Provide the [X, Y] coordinate of the cell's center where the given text is located.  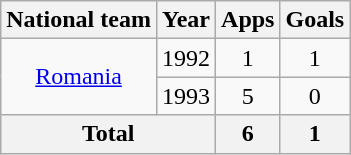
0 [315, 96]
Total [108, 134]
Goals [315, 20]
Year [186, 20]
5 [248, 96]
1993 [186, 96]
1992 [186, 58]
National team [79, 20]
6 [248, 134]
Apps [248, 20]
Romania [79, 77]
